For the text-containing cell, return its midpoint in [X, Y] coordinate format. 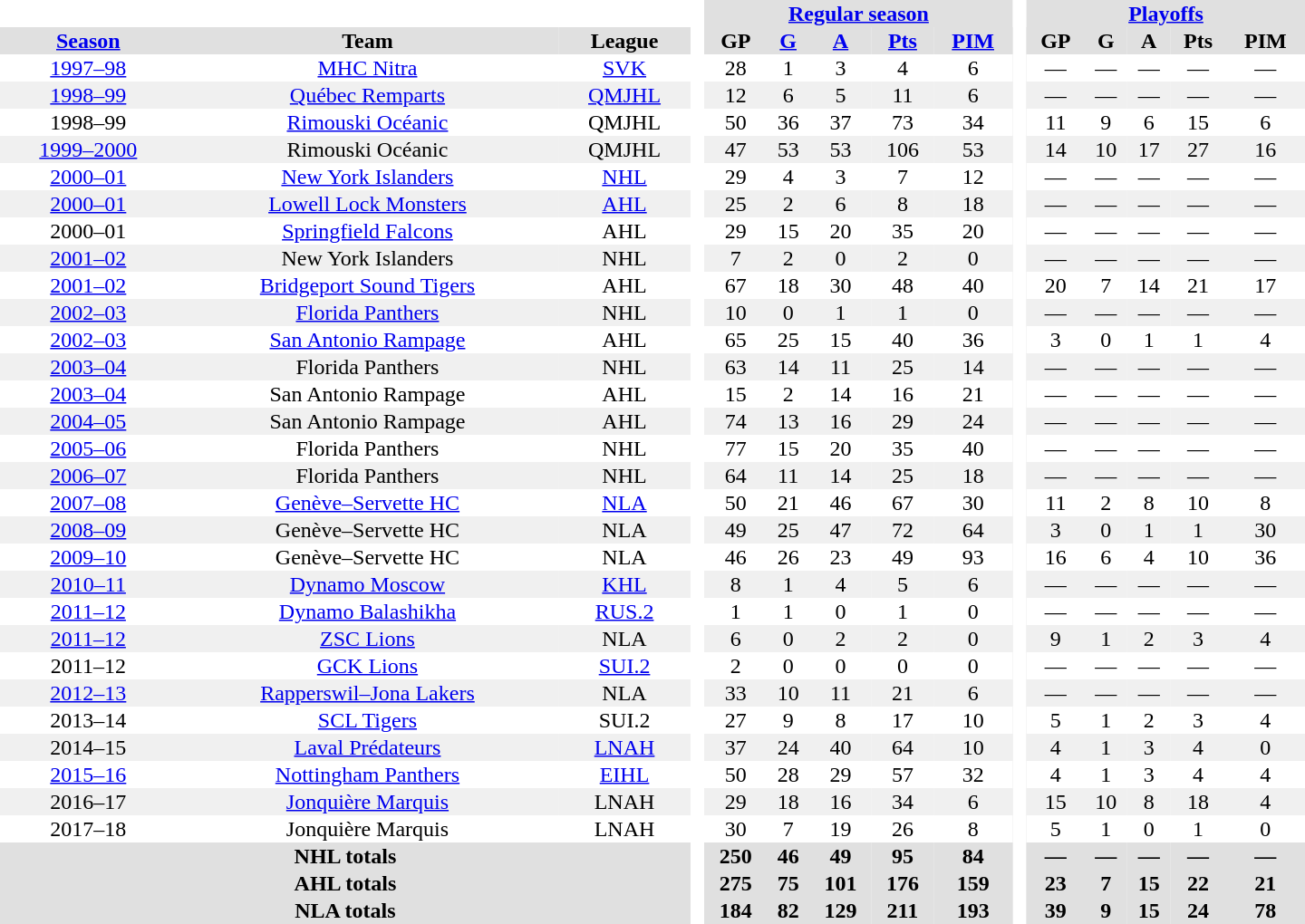
184 [736, 910]
72 [903, 530]
22 [1198, 883]
250 [736, 856]
Dynamo Moscow [368, 584]
93 [973, 557]
1999–2000 [89, 149]
73 [903, 122]
KHL [624, 584]
65 [736, 340]
39 [1056, 910]
2010–11 [89, 584]
Playoffs [1165, 14]
84 [973, 856]
275 [736, 883]
2005–06 [89, 448]
63 [736, 367]
2004–05 [89, 421]
176 [903, 883]
13 [788, 421]
101 [840, 883]
75 [788, 883]
Québec Remparts [368, 95]
Dynamo Balashikha [368, 611]
RUS.2 [624, 611]
2012–13 [89, 693]
48 [903, 285]
Season [89, 41]
2014–15 [89, 747]
NLA totals [345, 910]
2015–16 [89, 775]
GCK Lions [368, 666]
2009–10 [89, 557]
MHC Nitra [368, 68]
82 [788, 910]
77 [736, 448]
129 [840, 910]
EIHL [624, 775]
2008–09 [89, 530]
Bridgeport Sound Tigers [368, 285]
106 [903, 149]
NHL totals [345, 856]
Regular season [859, 14]
95 [903, 856]
ZSC Lions [368, 639]
Rapperswil–Jona Lakers [368, 693]
1997–98 [89, 68]
57 [903, 775]
193 [973, 910]
74 [736, 421]
19 [840, 829]
2017–18 [89, 829]
78 [1265, 910]
2007–08 [89, 503]
2006–07 [89, 476]
2016–17 [89, 802]
AHL totals [345, 883]
211 [903, 910]
League [624, 41]
32 [973, 775]
Team [368, 41]
Springfield Falcons [368, 231]
2013–14 [89, 720]
159 [973, 883]
Laval Prédateurs [368, 747]
Nottingham Panthers [368, 775]
SCL Tigers [368, 720]
Lowell Lock Monsters [368, 204]
SVK [624, 68]
33 [736, 693]
